From the cell containing the given text, extract its center point as [x, y] coordinate. 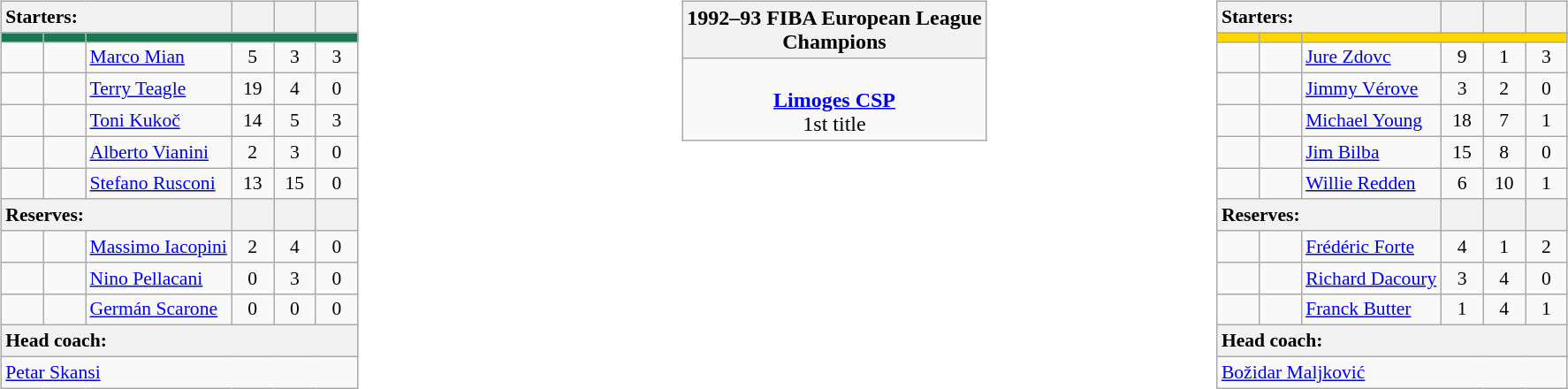
Toni Kukoč [157, 120]
6 [1462, 184]
Jimmy Vérove [1371, 89]
8 [1504, 152]
Germán Scarone [157, 309]
Willie Redden [1371, 184]
14 [253, 120]
Stefano Rusconi [157, 184]
Limoges CSP1st title [834, 99]
1992–93 FIBA European League Champions [834, 30]
Terry Teagle [157, 89]
Franck Butter [1371, 309]
Michael Young [1371, 120]
Frédéric Forte [1371, 247]
Nino Pellacani [157, 278]
10 [1504, 184]
Petar Skansi [179, 372]
Jim Bilba [1371, 152]
Marco Mian [157, 57]
18 [1462, 120]
Jure Zdovc [1371, 57]
19 [253, 89]
9 [1462, 57]
13 [253, 184]
7 [1504, 120]
Božidar Maljković [1392, 372]
Massimo Iacopini [157, 247]
Richard Dacoury [1371, 278]
Alberto Vianini [157, 152]
